Scan for the cell matching the given text and deliver its [X, Y] coordinate at center. 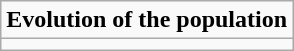
Evolution of the population [147, 20]
